Locate the cell with the specified text and output its (x, y) center coordinate. 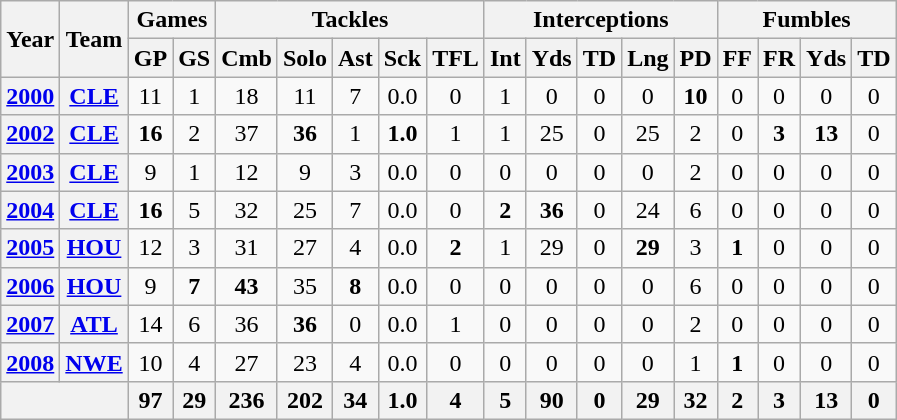
97 (150, 400)
236 (247, 400)
2004 (30, 210)
Ast (356, 58)
TFL (456, 58)
Games (172, 20)
ATL (94, 324)
2008 (30, 362)
Tackles (350, 20)
Fumbles (806, 20)
GS (194, 58)
PD (696, 58)
2002 (30, 134)
Cmb (247, 58)
8 (356, 286)
2000 (30, 96)
GP (150, 58)
14 (150, 324)
2005 (30, 248)
Interceptions (600, 20)
Int (505, 58)
2006 (30, 286)
Year (30, 39)
Solo (304, 58)
23 (304, 362)
90 (552, 400)
31 (247, 248)
FF (737, 58)
34 (356, 400)
Team (94, 39)
Lng (648, 58)
18 (247, 96)
37 (247, 134)
Sck (402, 58)
2003 (30, 172)
35 (304, 286)
NWE (94, 362)
202 (304, 400)
24 (648, 210)
2007 (30, 324)
FR (780, 58)
43 (247, 286)
